Identify which cell holds the provided text, then report its [x, y] central coordinate. 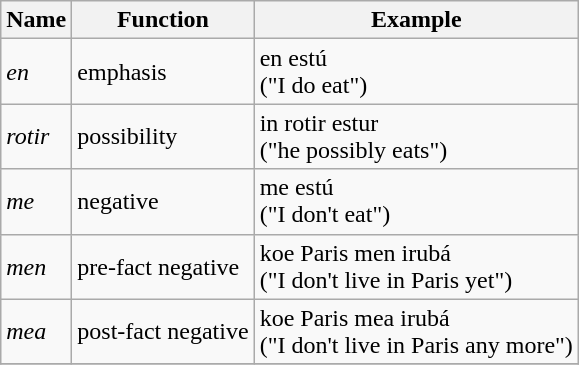
Name [36, 20]
rotir [36, 136]
Example [416, 20]
men [36, 266]
negative [163, 202]
post-fact negative [163, 332]
pre-fact negative [163, 266]
Function [163, 20]
possibility [163, 136]
mea [36, 332]
me [36, 202]
en [36, 72]
koe Paris mea irubá("I don't live in Paris any more") [416, 332]
me estú("I don't eat") [416, 202]
emphasis [163, 72]
en estú("I do eat") [416, 72]
in rotir estur("he possibly eats") [416, 136]
koe Paris men irubá("I don't live in Paris yet") [416, 266]
